Find where the given text appears and provide that cell's center as [x, y] coordinate. 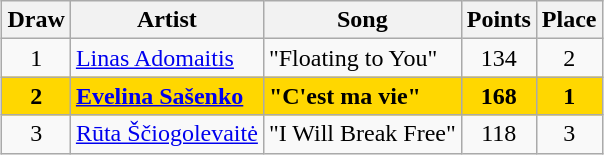
Rūta Ščiogolevaitė [166, 134]
Linas Adomaitis [166, 58]
"C'est ma vie" [362, 96]
168 [498, 96]
134 [498, 58]
118 [498, 134]
Artist [166, 20]
Place [569, 20]
"I Will Break Free" [362, 134]
Draw [36, 20]
Song [362, 20]
"Floating to You" [362, 58]
Points [498, 20]
Evelina Sašenko [166, 96]
